Provide the [X, Y] coordinate of the cell's center where the given text is located.  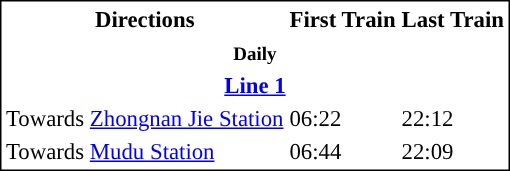
Daily [254, 53]
22:09 [452, 151]
Directions [144, 19]
Towards Zhongnan Jie Station [144, 119]
22:12 [452, 119]
Line 1 [254, 85]
First Train [342, 19]
Towards Mudu Station [144, 151]
06:22 [342, 119]
Last Train [452, 19]
06:44 [342, 151]
